Return the [X, Y] coordinate for the center point of the cell that contains the specified text.  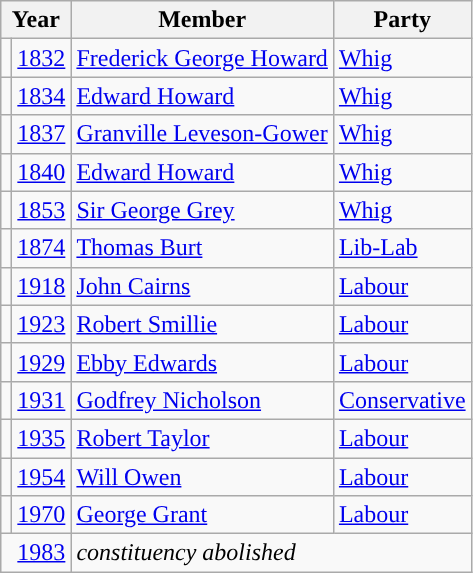
Robert Smillie [202, 324]
1954 [42, 477]
Lib-Lab [402, 248]
Thomas Burt [202, 248]
1837 [42, 134]
Party [402, 20]
Will Owen [202, 477]
1918 [42, 286]
Sir George Grey [202, 210]
Ebby Edwards [202, 362]
1874 [42, 248]
Granville Leveson-Gower [202, 134]
1923 [42, 324]
1853 [42, 210]
1834 [42, 96]
George Grant [202, 515]
Year [36, 20]
Member [202, 20]
constituency abolished [271, 553]
Conservative [402, 400]
1832 [42, 58]
1840 [42, 172]
John Cairns [202, 286]
1935 [42, 438]
1929 [42, 362]
Frederick George Howard [202, 58]
Godfrey Nicholson [202, 400]
1983 [36, 553]
Robert Taylor [202, 438]
1931 [42, 400]
1970 [42, 515]
